Capture the cell that displays the provided text and extract its [x, y] central coordinate. 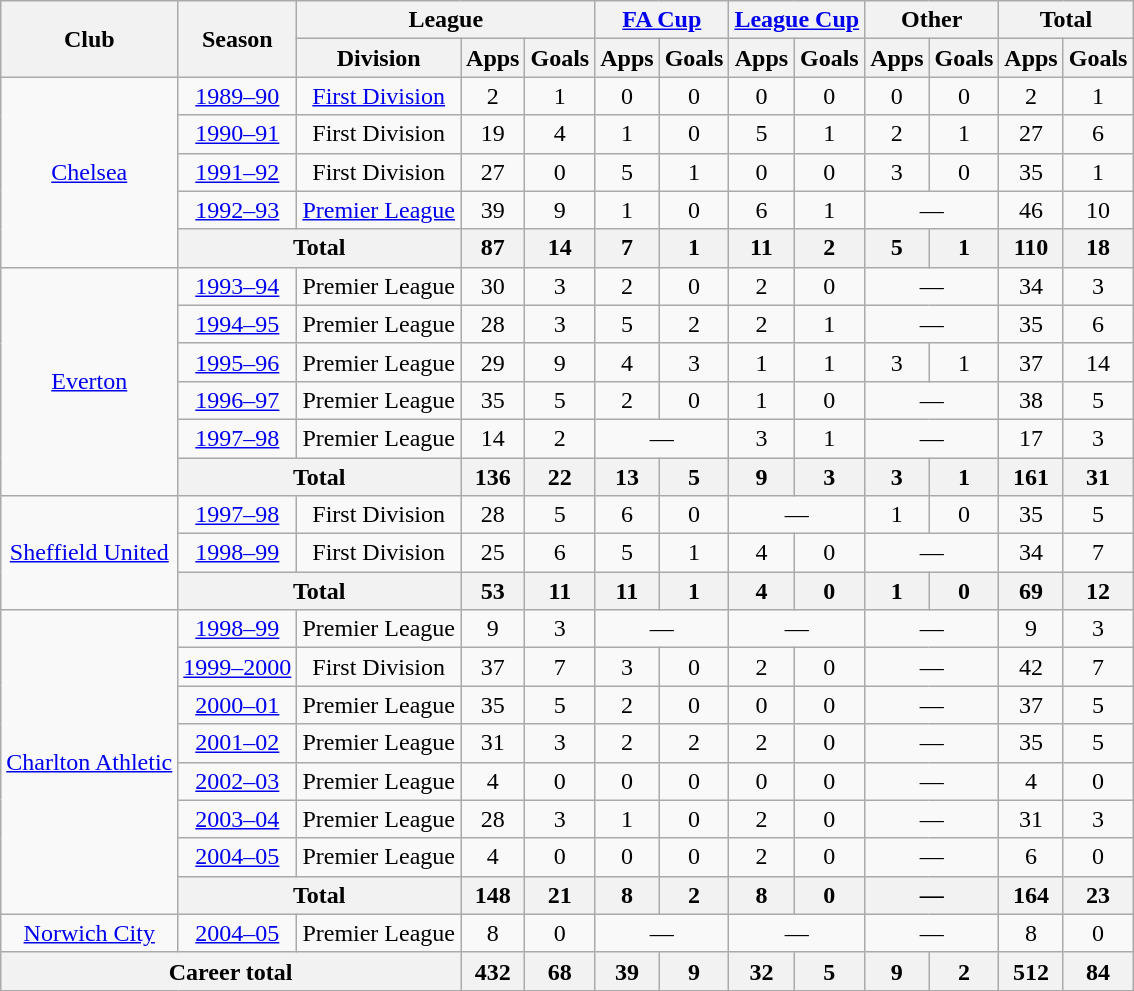
1992–93 [238, 210]
Club [90, 39]
1994–95 [238, 324]
FA Cup [662, 20]
84 [1098, 971]
Charlton Athletic [90, 762]
Everton [90, 381]
42 [1031, 667]
30 [493, 286]
1991–92 [238, 172]
136 [493, 477]
13 [627, 477]
38 [1031, 400]
Career total [231, 971]
1989–90 [238, 96]
164 [1031, 895]
2001–02 [238, 743]
17 [1031, 438]
29 [493, 362]
2003–04 [238, 819]
512 [1031, 971]
1999–2000 [238, 667]
Division [379, 58]
68 [560, 971]
432 [493, 971]
69 [1031, 591]
1990–91 [238, 134]
10 [1098, 210]
1996–97 [238, 400]
Season [238, 39]
Norwich City [90, 933]
110 [1031, 248]
23 [1098, 895]
Chelsea [90, 172]
League [446, 20]
25 [493, 553]
1995–96 [238, 362]
46 [1031, 210]
2000–01 [238, 705]
53 [493, 591]
87 [493, 248]
Sheffield United [90, 553]
32 [762, 971]
22 [560, 477]
12 [1098, 591]
148 [493, 895]
Other [932, 20]
161 [1031, 477]
2002–03 [238, 781]
1993–94 [238, 286]
21 [560, 895]
League Cup [797, 20]
18 [1098, 248]
19 [493, 134]
